Output the (X, Y) coordinate of the center of the cell containing the given text.  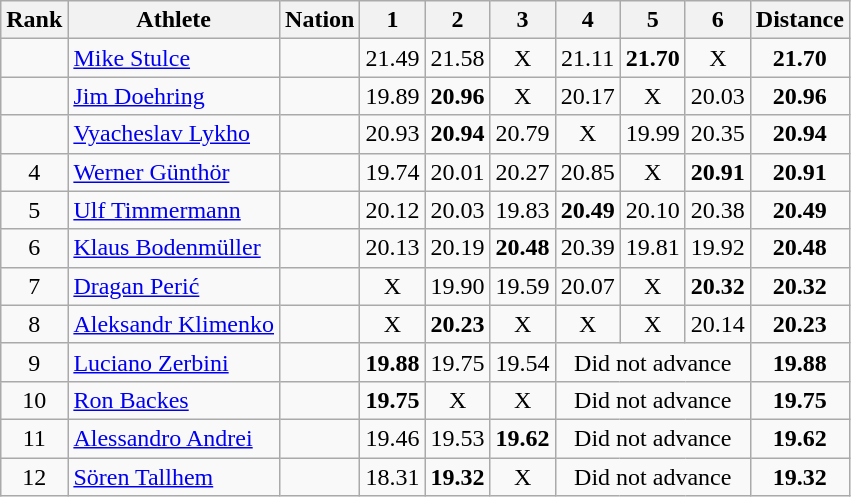
Distance (800, 20)
20.27 (522, 172)
Vyacheslav Lykho (174, 134)
20.14 (718, 324)
2 (458, 20)
Werner Günthör (174, 172)
Athlete (174, 20)
19.92 (718, 248)
12 (34, 477)
19.59 (522, 286)
Rank (34, 20)
19.99 (652, 134)
20.07 (588, 286)
21.11 (588, 58)
21.49 (392, 58)
Luciano Zerbini (174, 362)
19.54 (522, 362)
20.93 (392, 134)
19.83 (522, 210)
19.46 (392, 438)
20.10 (652, 210)
Aleksandr Klimenko (174, 324)
Jim Doehring (174, 96)
9 (34, 362)
10 (34, 400)
19.90 (458, 286)
Klaus Bodenmüller (174, 248)
Alessandro Andrei (174, 438)
19.74 (392, 172)
20.39 (588, 248)
7 (34, 286)
20.12 (392, 210)
19.89 (392, 96)
Sören Tallhem (174, 477)
3 (522, 20)
Ulf Timmermann (174, 210)
20.38 (718, 210)
20.35 (718, 134)
20.13 (392, 248)
8 (34, 324)
Dragan Perić (174, 286)
20.01 (458, 172)
Nation (320, 20)
18.31 (392, 477)
20.85 (588, 172)
Mike Stulce (174, 58)
11 (34, 438)
Ron Backes (174, 400)
19.53 (458, 438)
20.19 (458, 248)
1 (392, 20)
19.81 (652, 248)
20.17 (588, 96)
21.58 (458, 58)
20.79 (522, 134)
